Capture the cell that displays the provided text and extract its (x, y) central coordinate. 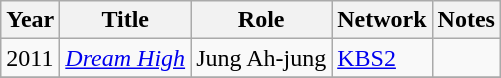
Dream High (126, 58)
2011 (30, 58)
Notes (466, 20)
Role (262, 20)
Jung Ah-jung (262, 58)
Title (126, 20)
Year (30, 20)
KBS2 (382, 58)
Network (382, 20)
